Output the [X, Y] coordinate of the center of the cell containing the given text.  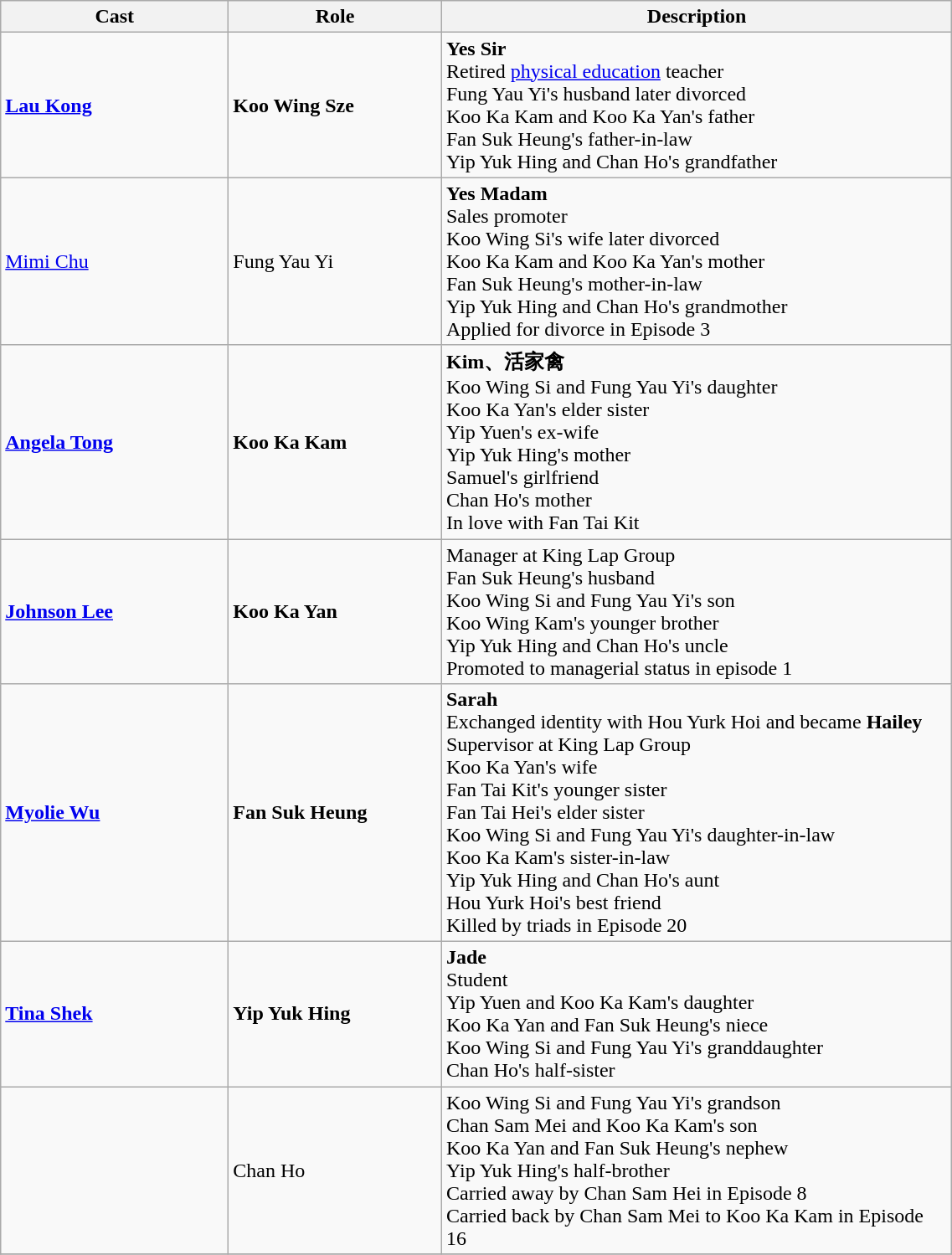
Koo Ka Yan [335, 611]
Koo Wing Sze [335, 105]
Fung Yau Yi [335, 261]
Koo Ka Kam [335, 442]
Chan Ho [335, 1170]
Tina Shek [115, 1015]
JadeStudentYip Yuen and Koo Ka Kam's daughterKoo Ka Yan and Fan Suk Heung's nieceKoo Wing Si and Fung Yau Yi's granddaughterChan Ho's half-sister [697, 1015]
Role [335, 17]
Angela Tong [115, 442]
Lau Kong [115, 105]
Myolie Wu [115, 813]
Description [697, 17]
Johnson Lee [115, 611]
Fan Suk Heung [335, 813]
Mimi Chu [115, 261]
Yip Yuk Hing [335, 1015]
Cast [115, 17]
